Return the [X, Y] coordinate for the center point of the cell that contains the specified text.  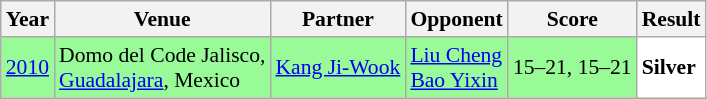
Partner [338, 19]
Silver [672, 68]
Kang Ji-Wook [338, 68]
Domo del Code Jalisco,Guadalajara, Mexico [162, 68]
15–21, 15–21 [572, 68]
Liu Cheng Bao Yixin [456, 68]
Score [572, 19]
Year [28, 19]
2010 [28, 68]
Opponent [456, 19]
Venue [162, 19]
Result [672, 19]
